Output the [X, Y] coordinate of the center of the cell containing the given text.  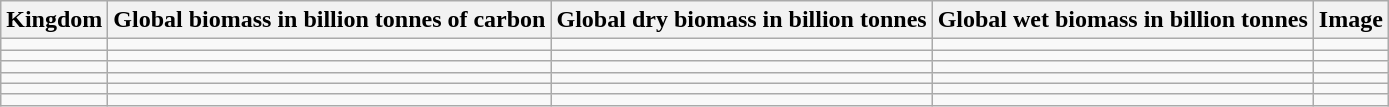
Global wet biomass in billion tonnes [1122, 20]
Image [1350, 20]
Kingdom [54, 20]
Global dry biomass in billion tonnes [742, 20]
Global biomass in billion tonnes of carbon [330, 20]
